Identify which cell holds the provided text, then report its [X, Y] central coordinate. 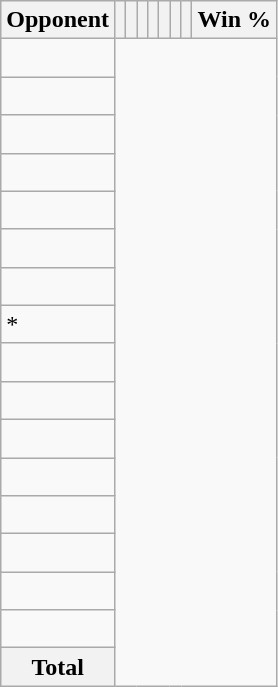
* [58, 324]
Win % [234, 20]
Opponent [58, 20]
Total [58, 667]
